From the cell containing the given text, extract its center point as (X, Y) coordinate. 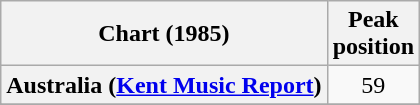
Australia (Kent Music Report) (164, 85)
59 (373, 85)
Peakposition (373, 34)
Chart (1985) (164, 34)
